Extract the (X, Y) coordinate from the center of the cell holding the provided text.  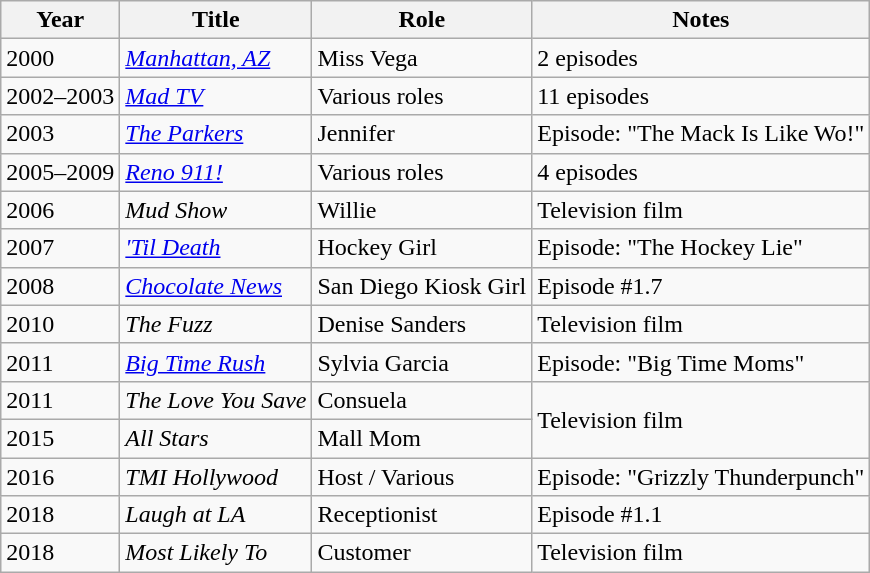
4 episodes (701, 172)
Chocolate News (216, 286)
Manhattan, AZ (216, 58)
Episode #1.7 (701, 286)
2015 (60, 438)
2003 (60, 134)
Episode: "Grizzly Thunderpunch" (701, 477)
2016 (60, 477)
Denise Sanders (422, 324)
Miss Vega (422, 58)
Year (60, 20)
2002–2003 (60, 96)
Host / Various (422, 477)
Episode: "The Hockey Lie" (701, 248)
2008 (60, 286)
2007 (60, 248)
Jennifer (422, 134)
2006 (60, 210)
Consuela (422, 400)
Mud Show (216, 210)
2005–2009 (60, 172)
The Fuzz (216, 324)
San Diego Kiosk Girl (422, 286)
2000 (60, 58)
The Parkers (216, 134)
Hockey Girl (422, 248)
Episode #1.1 (701, 515)
Big Time Rush (216, 362)
Most Likely To (216, 553)
Episode: "The Mack Is Like Wo!" (701, 134)
Mad TV (216, 96)
Reno 911! (216, 172)
2010 (60, 324)
Customer (422, 553)
Sylvia Garcia (422, 362)
'Til Death (216, 248)
The Love You Save (216, 400)
Laugh at LA (216, 515)
All Stars (216, 438)
Receptionist (422, 515)
Notes (701, 20)
Title (216, 20)
2 episodes (701, 58)
Willie (422, 210)
Role (422, 20)
TMI Hollywood (216, 477)
Episode: "Big Time Moms" (701, 362)
11 episodes (701, 96)
Mall Mom (422, 438)
